Search for the cell housing the specified text and yield its (X, Y) center coordinate. 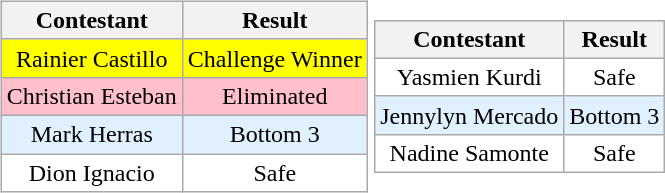
Nadine Samonte (470, 153)
Challenge Winner (274, 58)
Mark Herras (92, 134)
Christian Esteban (92, 96)
Rainier Castillo (92, 58)
Jennylyn Mercado (470, 115)
Yasmien Kurdi (470, 77)
Dion Ignacio (92, 173)
Eliminated (274, 96)
